Search for the cell housing the specified text and yield its [x, y] center coordinate. 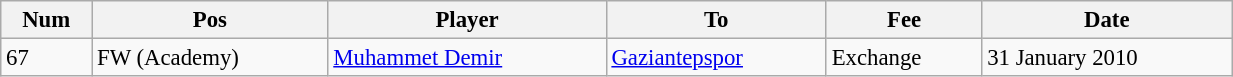
Num [46, 20]
67 [46, 58]
Pos [210, 20]
To [716, 20]
Gaziantepspor [716, 58]
Date [1107, 20]
Player [467, 20]
31 January 2010 [1107, 58]
FW (Academy) [210, 58]
Fee [904, 20]
Exchange [904, 58]
Muhammet Demir [467, 58]
